Detect which cell encompasses the target text, then output its (x, y) center coordinate. 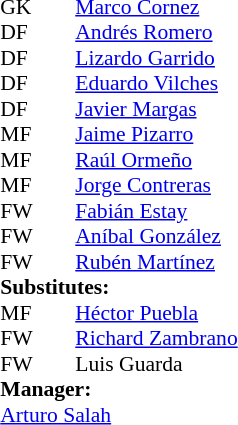
Aníbal González (156, 237)
Rubén Martínez (156, 262)
Manager: (118, 389)
Lizardo Garrido (156, 58)
Raúl Ormeño (156, 160)
Substitutes: (118, 287)
Richard Zambrano (156, 339)
Andrés Romero (156, 33)
Fabián Estay (156, 211)
Luis Guarda (156, 364)
Javier Margas (156, 109)
Eduardo Vilches (156, 83)
Jaime Pizarro (156, 135)
Jorge Contreras (156, 185)
Héctor Puebla (156, 313)
